Search for the cell housing the specified text and yield its (x, y) center coordinate. 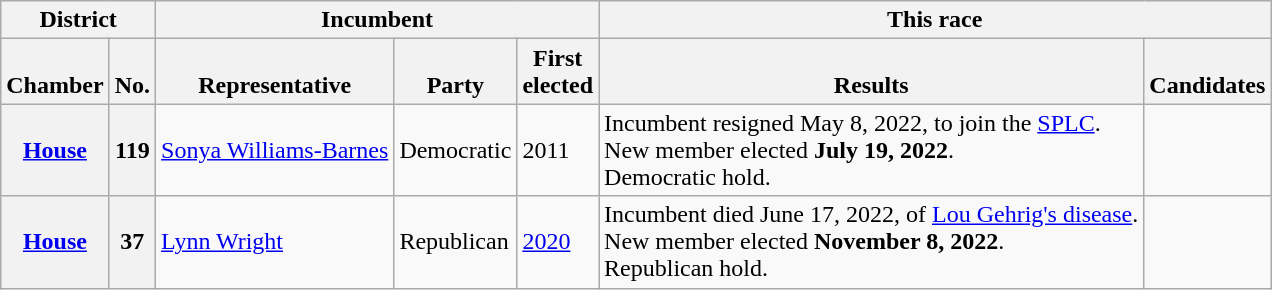
Incumbent (378, 20)
Sonya Williams-Barnes (275, 150)
Firstelected (558, 72)
Incumbent died June 17, 2022, of Lou Gehrig's disease.New member elected November 8, 2022.Republican hold. (872, 242)
2011 (558, 150)
Chamber (55, 72)
District (78, 20)
Party (456, 72)
Republican (456, 242)
119 (132, 150)
Results (872, 72)
Lynn Wright (275, 242)
Democratic (456, 150)
2020 (558, 242)
No. (132, 72)
37 (132, 242)
This race (935, 20)
Representative (275, 72)
Incumbent resigned May 8, 2022, to join the SPLC.New member elected July 19, 2022.Democratic hold. (872, 150)
Candidates (1208, 72)
